From the cell containing the given text, extract its center point as [X, Y] coordinate. 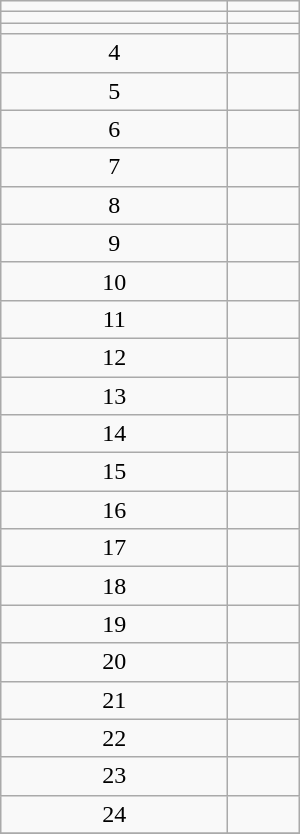
5 [114, 91]
19 [114, 624]
21 [114, 700]
24 [114, 814]
13 [114, 395]
17 [114, 548]
12 [114, 357]
22 [114, 738]
16 [114, 510]
15 [114, 472]
14 [114, 434]
20 [114, 662]
10 [114, 281]
4 [114, 53]
11 [114, 319]
18 [114, 586]
9 [114, 243]
7 [114, 167]
6 [114, 129]
23 [114, 776]
8 [114, 205]
